From the cell containing the given text, extract its center point as [x, y] coordinate. 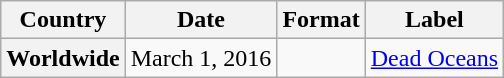
Format [321, 20]
Country [63, 20]
Worldwide [63, 58]
Label [434, 20]
Date [201, 20]
Dead Oceans [434, 58]
March 1, 2016 [201, 58]
